Return (X, Y) of the center of cell containing provided text 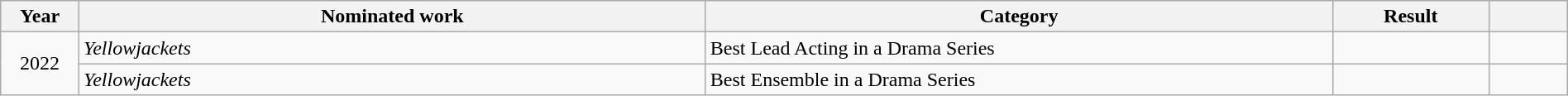
2022 (40, 64)
Best Lead Acting in a Drama Series (1019, 48)
Nominated work (392, 17)
Result (1411, 17)
Best Ensemble in a Drama Series (1019, 79)
Year (40, 17)
Category (1019, 17)
